Capture the cell that displays the provided text and extract its (x, y) central coordinate. 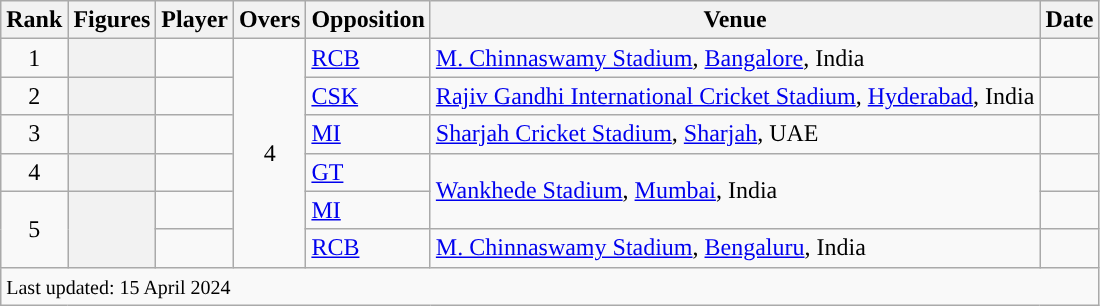
3 (34, 134)
Date (1070, 20)
M. Chinnaswamy Stadium, Bengaluru, India (735, 248)
Sharjah Cricket Stadium, Sharjah, UAE (735, 134)
Wankhede Stadium, Mumbai, India (735, 191)
Venue (735, 20)
Last updated: 15 April 2024 (550, 286)
1 (34, 58)
Opposition (368, 20)
Rank (34, 20)
Overs (270, 20)
Rajiv Gandhi International Cricket Stadium, Hyderabad, India (735, 96)
CSK (368, 96)
Player (195, 20)
GT (368, 172)
Figures (112, 20)
5 (34, 229)
M. Chinnaswamy Stadium, Bangalore, India (735, 58)
2 (34, 96)
